Capture the cell that displays the provided text and extract its [X, Y] central coordinate. 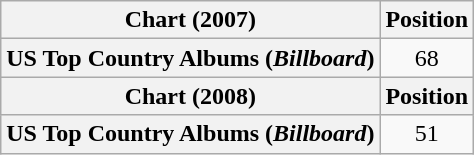
Chart (2007) [190, 20]
68 [427, 58]
Chart (2008) [190, 96]
51 [427, 134]
